Capture the cell that displays the provided text and extract its [X, Y] central coordinate. 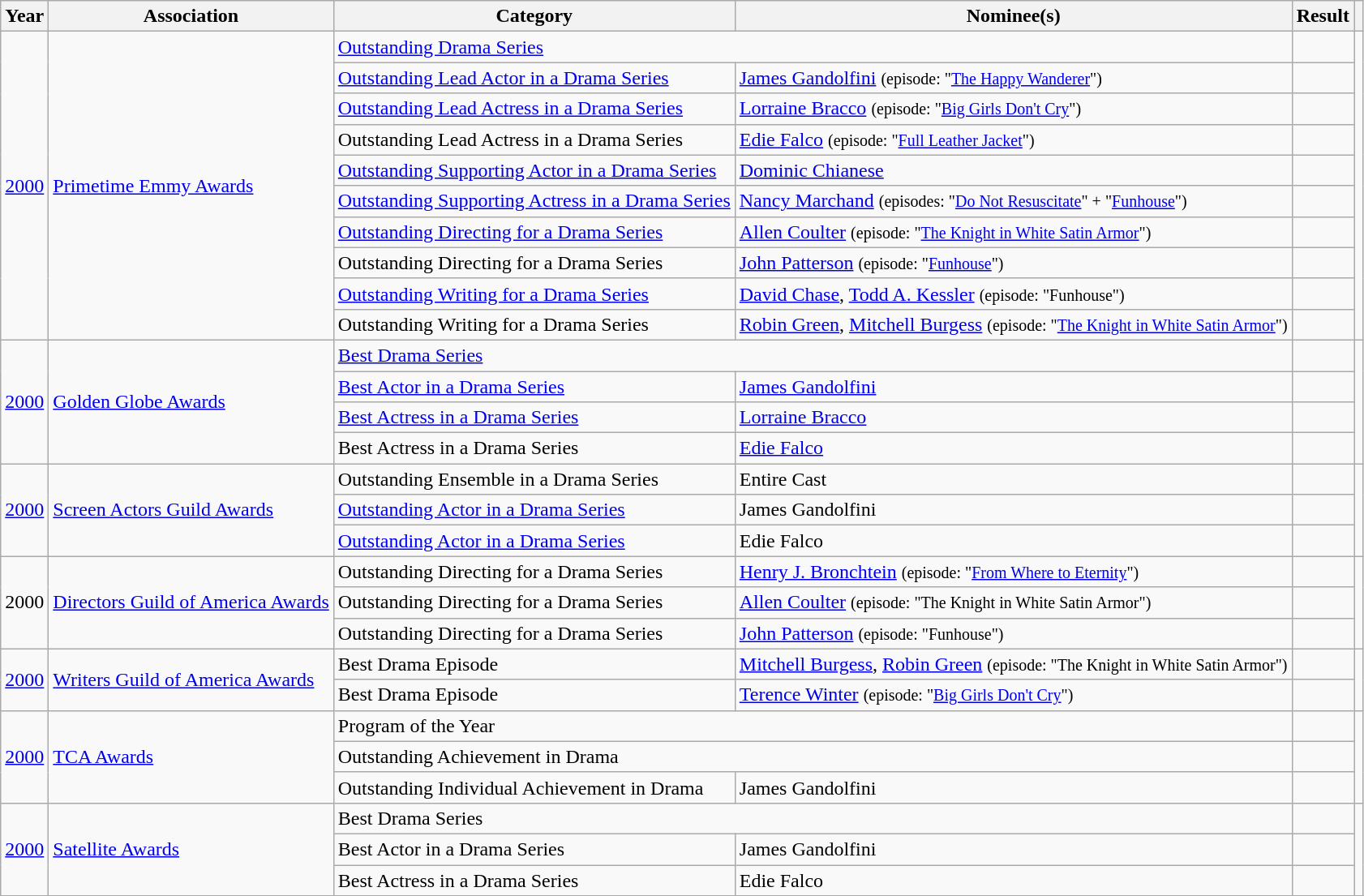
Primetime Emmy Awards [191, 186]
Outstanding Supporting Actor in a Drama Series [534, 170]
Outstanding Individual Achievement in Drama [534, 787]
Nancy Marchand (episodes: "Do Not Resuscitate" + "Funhouse") [1014, 201]
Outstanding Lead Actor in a Drama Series [534, 78]
Lorraine Bracco (episode: "Big Girls Don't Cry") [1014, 109]
James Gandolfini (episode: "The Happy Wanderer") [1014, 78]
Nominee(s) [1014, 16]
Year [24, 16]
TCA Awards [191, 757]
Golden Globe Awards [191, 401]
Outstanding Achievement in Drama [813, 757]
Result [1323, 16]
Robin Green, Mitchell Burgess (episode: "The Knight in White Satin Armor") [1014, 324]
Outstanding Drama Series [813, 47]
Mitchell Burgess, Robin Green (episode: "The Knight in White Satin Armor") [1014, 664]
Henry J. Bronchtein (episode: "From Where to Eternity") [1014, 572]
Outstanding Ensemble in a Drama Series [534, 479]
Category [534, 16]
Terence Winter (episode: "Big Girls Don't Cry") [1014, 695]
Entire Cast [1014, 479]
Screen Actors Guild Awards [191, 510]
Dominic Chianese [1014, 170]
Writers Guild of America Awards [191, 680]
Association [191, 16]
Edie Falco (episode: "Full Leather Jacket") [1014, 139]
Satellite Awards [191, 849]
David Chase, Todd A. Kessler (episode: "Funhouse") [1014, 294]
Outstanding Supporting Actress in a Drama Series [534, 201]
Program of the Year [813, 726]
Directors Guild of America Awards [191, 602]
Lorraine Bracco [1014, 418]
